Pinpoint the cell where the given text exists, returning its [x, y] midpoint coordinate. 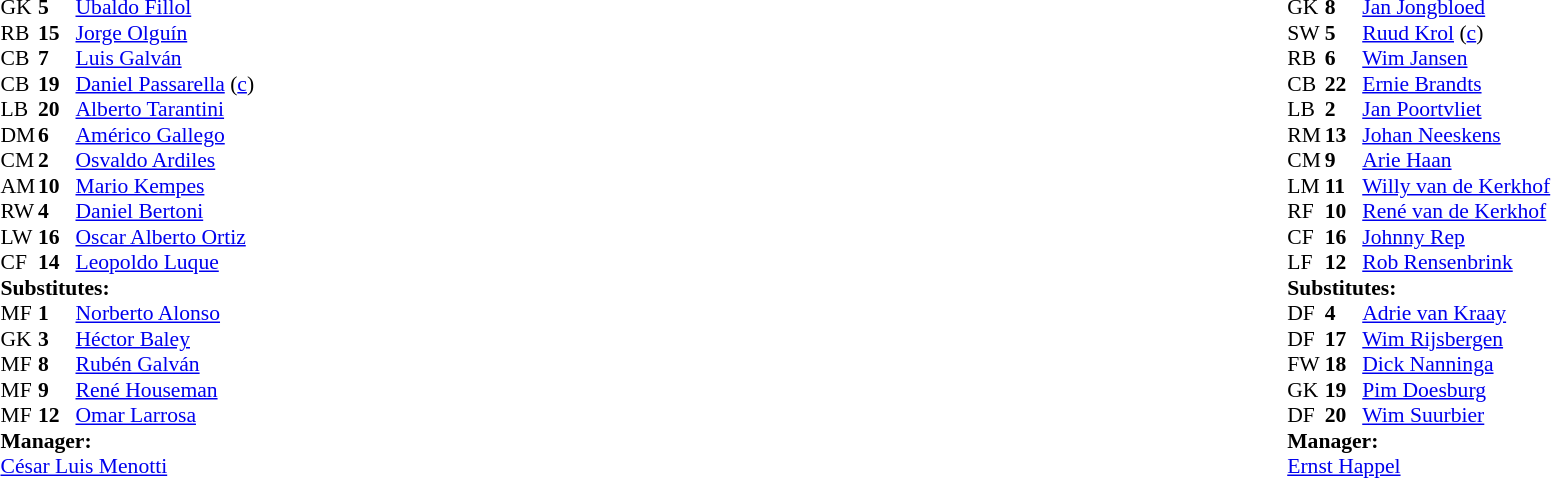
René van de Kerkhof [1456, 211]
Wim Jansen [1456, 59]
RW [19, 211]
RM [1306, 135]
Osvaldo Ardiles [166, 161]
Adrie van Kraay [1456, 313]
Alberto Tarantini [166, 109]
Ruud Krol (c) [1456, 33]
LW [19, 237]
3 [57, 339]
Wim Suurbier [1456, 415]
Arie Haan [1456, 161]
Willy van de Kerkhof [1456, 186]
Oscar Alberto Ortiz [166, 237]
Omar Larrosa [166, 415]
FW [1306, 365]
LF [1306, 263]
Jorge Olguín [166, 33]
LM [1306, 186]
11 [1344, 186]
Norberto Alonso [166, 313]
22 [1344, 84]
Johnny Rep [1456, 237]
Wim Rijsbergen [1456, 339]
17 [1344, 339]
Ernie Brandts [1456, 84]
14 [57, 263]
15 [57, 33]
SW [1306, 33]
Daniel Passarella (c) [166, 84]
AM [19, 186]
RF [1306, 211]
Rob Rensenbrink [1456, 263]
1 [57, 313]
Pim Doesburg [1456, 390]
Héctor Baley [166, 339]
Américo Gallego [166, 135]
DM [19, 135]
Mario Kempes [166, 186]
Rubén Galván [166, 365]
Johan Neeskens [1456, 135]
Luis Galván [166, 59]
Jan Poortvliet [1456, 109]
8 [57, 365]
René Houseman [166, 390]
Leopoldo Luque [166, 263]
5 [1344, 33]
18 [1344, 365]
Daniel Bertoni [166, 211]
13 [1344, 135]
Dick Nanninga [1456, 365]
7 [57, 59]
